Output the (X, Y) coordinate of the center of the cell containing the given text.  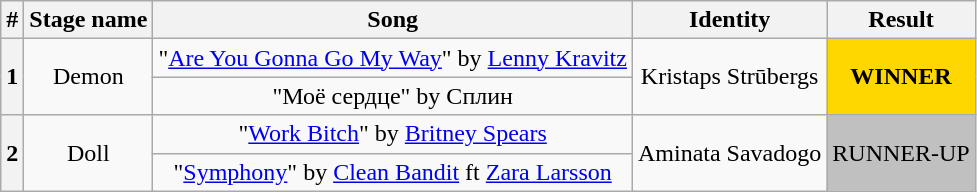
WINNER (901, 77)
Song (393, 20)
Demon (88, 77)
Doll (88, 153)
"Symphony" by Clean Bandit ft Zara Larsson (393, 172)
Stage name (88, 20)
RUNNER-UP (901, 153)
2 (12, 153)
"Моё сердце" by Сплин (393, 96)
# (12, 20)
Result (901, 20)
"Are You Gonna Go My Way" by Lenny Kravitz (393, 58)
Kristaps Strūbergs (729, 77)
1 (12, 77)
Aminata Savadogo (729, 153)
Identity (729, 20)
"Work Bitch" by Britney Spears (393, 134)
